Identify which cell holds the provided text, then report its [x, y] central coordinate. 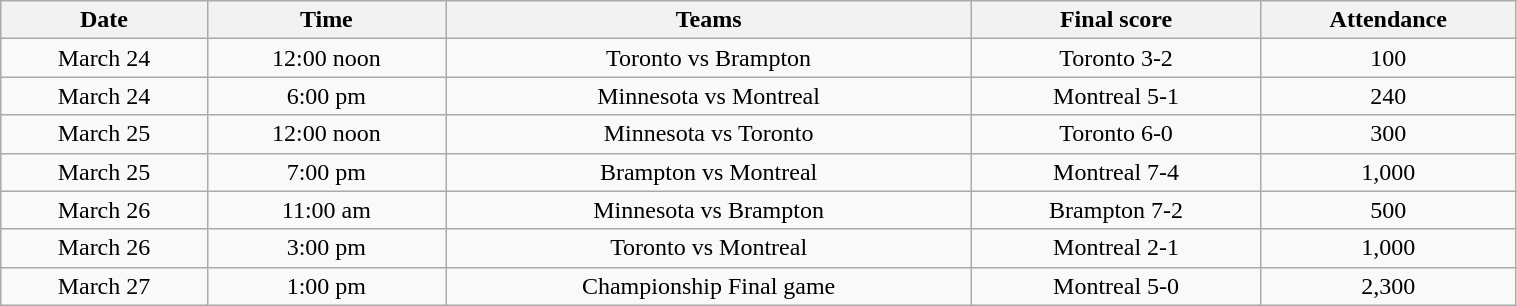
Toronto 3-2 [1116, 58]
Time [326, 20]
Montreal 2-1 [1116, 248]
Minnesota vs Toronto [709, 134]
2,300 [1388, 286]
Attendance [1388, 20]
Date [104, 20]
300 [1388, 134]
100 [1388, 58]
Montreal 7-4 [1116, 172]
Minnesota vs Montreal [709, 96]
11:00 am [326, 210]
Teams [709, 20]
Brampton 7-2 [1116, 210]
Final score [1116, 20]
Minnesota vs Brampton [709, 210]
Toronto vs Montreal [709, 248]
3:00 pm [326, 248]
Brampton vs Montreal [709, 172]
500 [1388, 210]
Toronto 6-0 [1116, 134]
240 [1388, 96]
Toronto vs Brampton [709, 58]
Championship Final game [709, 286]
Montreal 5-0 [1116, 286]
Montreal 5-1 [1116, 96]
7:00 pm [326, 172]
March 27 [104, 286]
1:00 pm [326, 286]
6:00 pm [326, 96]
